Identify which cell holds the provided text, then report its (x, y) central coordinate. 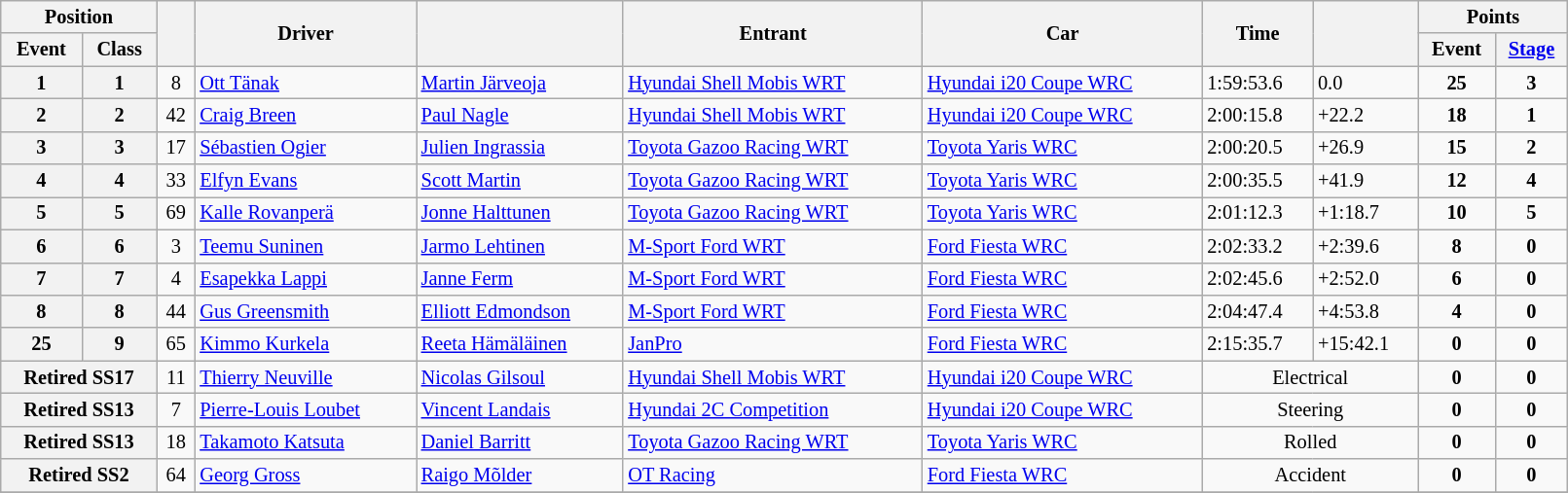
Electrical (1310, 377)
+41.9 (1366, 181)
33 (175, 181)
Nicolas Gilsoul (520, 377)
2:15:35.7 (1258, 344)
Paul Nagle (520, 115)
Thierry Neuville (306, 377)
64 (175, 475)
Hyundai 2C Competition (773, 409)
2:00:35.5 (1258, 181)
2:00:20.5 (1258, 148)
Julien Ingrassia (520, 148)
Vincent Landais (520, 409)
42 (175, 115)
Entrant (773, 33)
Driver (306, 33)
12 (1456, 181)
65 (175, 344)
Ott Tänak (306, 83)
Teemu Suninen (306, 246)
2:02:45.6 (1258, 279)
Takamoto Katsuta (306, 442)
Reeta Hämäläinen (520, 344)
Esapekka Lappi (306, 279)
Points (1493, 17)
Retired SS2 (79, 475)
Raigo Mõlder (520, 475)
2:04:47.4 (1258, 311)
+2:52.0 (1366, 279)
+1:18.7 (1366, 213)
15 (1456, 148)
Jarmo Lehtinen (520, 246)
OT Racing (773, 475)
1:59:53.6 (1258, 83)
Time (1258, 33)
Daniel Barritt (520, 442)
69 (175, 213)
Sébastien Ogier (306, 148)
+4:53.8 (1366, 311)
Retired SS17 (79, 377)
Janne Ferm (520, 279)
Class (119, 50)
Stage (1532, 50)
2:00:15.8 (1258, 115)
Gus Greensmith (306, 311)
+15:42.1 (1366, 344)
9 (119, 344)
+2:39.6 (1366, 246)
Car (1063, 33)
17 (175, 148)
10 (1456, 213)
11 (175, 377)
Craig Breen (306, 115)
2:01:12.3 (1258, 213)
Kimmo Kurkela (306, 344)
0.0 (1366, 83)
Position (79, 17)
44 (175, 311)
Steering (1310, 409)
Scott Martin (520, 181)
JanPro (773, 344)
+26.9 (1366, 148)
Kalle Rovanperä (306, 213)
Georg Gross (306, 475)
Pierre-Louis Loubet (306, 409)
Rolled (1310, 442)
Accident (1310, 475)
Jonne Halttunen (520, 213)
+22.2 (1366, 115)
Martin Järveoja (520, 83)
Elfyn Evans (306, 181)
2:02:33.2 (1258, 246)
Elliott Edmondson (520, 311)
